Identify which cell holds the provided text, then report its (x, y) central coordinate. 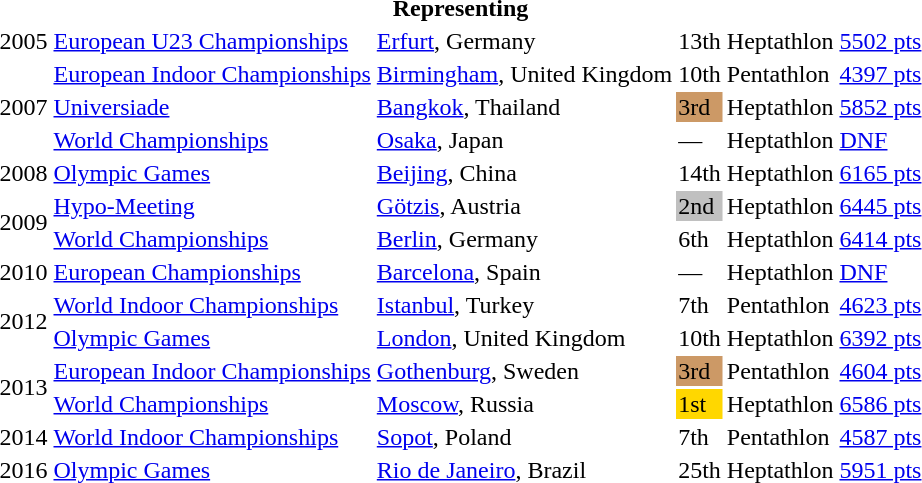
Erfurt, Germany (524, 41)
Moscow, Russia (524, 404)
Götzis, Austria (524, 206)
European U23 Championships (212, 41)
6th (700, 239)
2nd (700, 206)
1st (700, 404)
Beijing, China (524, 173)
Sopot, Poland (524, 437)
Berlin, Germany (524, 239)
Istanbul, Turkey (524, 305)
European Championships (212, 272)
14th (700, 173)
Osaka, Japan (524, 140)
Hypo-Meeting (212, 206)
13th (700, 41)
London, United Kingdom (524, 338)
Birmingham, United Kingdom (524, 74)
Barcelona, Spain (524, 272)
Bangkok, Thailand (524, 107)
Gothenburg, Sweden (524, 371)
Universiade (212, 107)
